Search for the cell housing the specified text and yield its [X, Y] center coordinate. 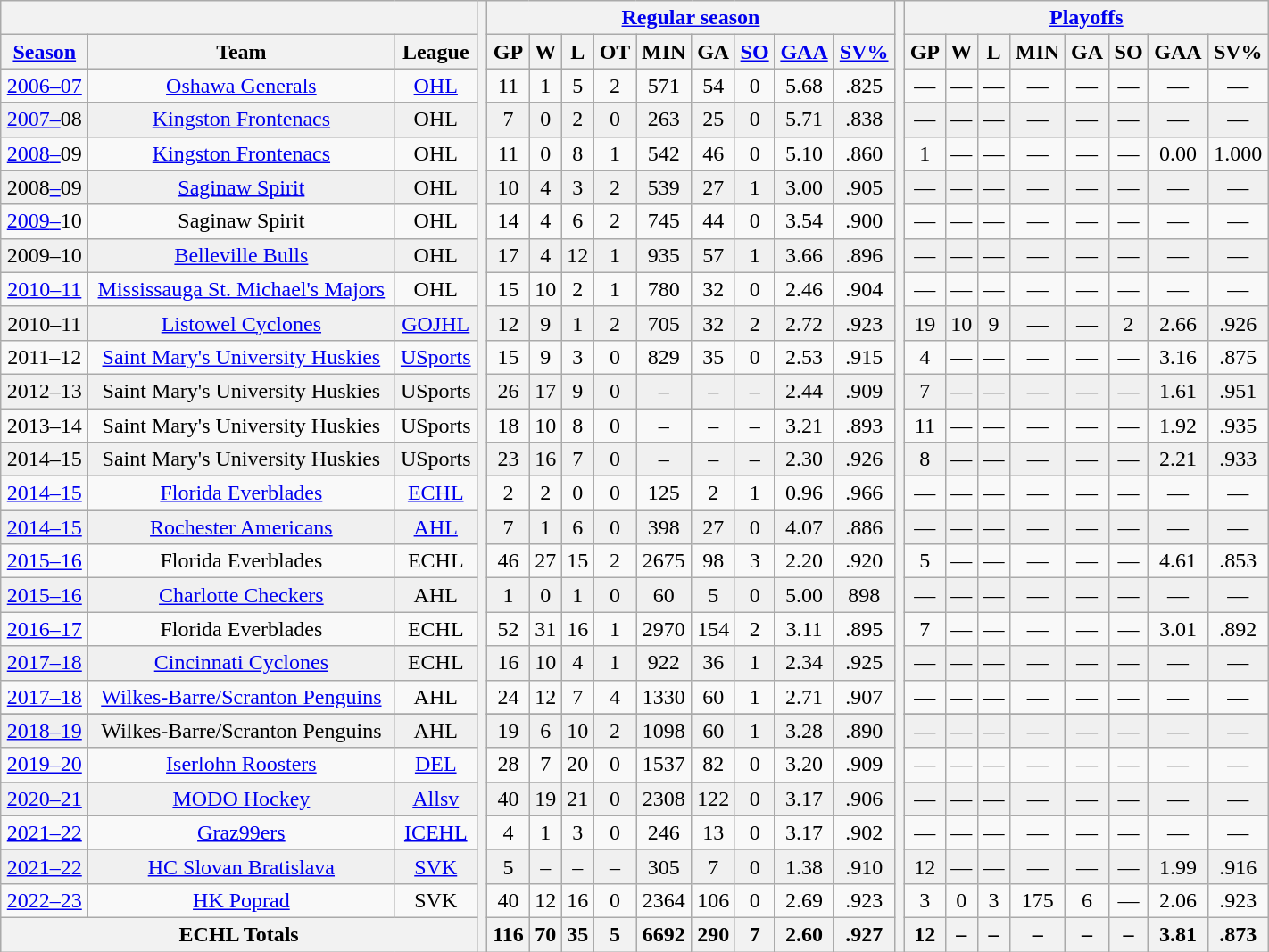
5.00 [804, 595]
.951 [1238, 391]
5.71 [804, 120]
.838 [864, 120]
3.20 [804, 765]
1.92 [1178, 426]
3.16 [1178, 357]
.895 [864, 629]
.873 [1238, 934]
13 [714, 832]
.935 [1238, 426]
98 [714, 561]
2011–12 [45, 357]
2364 [664, 900]
2.69 [804, 900]
2012–13 [45, 391]
4.61 [1178, 561]
Season [45, 52]
246 [664, 832]
25 [714, 120]
Iserlohn Roosters [241, 765]
.916 [1238, 866]
542 [664, 153]
154 [714, 629]
2675 [664, 561]
2.30 [804, 459]
5.68 [804, 86]
Charlotte Checkers [241, 595]
6692 [664, 934]
Team [241, 52]
898 [864, 595]
0.96 [804, 493]
20 [577, 765]
705 [664, 323]
5.10 [804, 153]
2019–20 [45, 765]
2.06 [1178, 900]
2.72 [804, 323]
70 [545, 934]
.892 [1238, 629]
Allsv [435, 799]
780 [664, 289]
82 [714, 765]
398 [664, 527]
571 [664, 86]
2.21 [1178, 459]
21 [577, 799]
1.61 [1178, 391]
3.00 [804, 187]
14 [509, 221]
1.38 [804, 866]
Regular season [691, 18]
.966 [864, 493]
ECHL Totals [239, 934]
.860 [864, 153]
539 [664, 187]
2.60 [804, 934]
24 [509, 697]
2.46 [804, 289]
0.00 [1178, 153]
ICEHL [435, 832]
305 [664, 866]
OT [614, 52]
54 [714, 86]
.910 [864, 866]
.906 [864, 799]
2.71 [804, 697]
Listowel Cyclones [241, 323]
.907 [864, 697]
.927 [864, 934]
745 [664, 221]
DEL [435, 765]
116 [509, 934]
.893 [864, 426]
3.01 [1178, 629]
3.66 [804, 255]
.902 [864, 832]
2006–07 [45, 86]
28 [509, 765]
922 [664, 663]
Belleville Bulls [241, 255]
2970 [664, 629]
175 [1038, 900]
3.21 [804, 426]
935 [664, 255]
Mississauga St. Michael's Majors [241, 289]
GOJHL [435, 323]
23 [509, 459]
1330 [664, 697]
MODO Hockey [241, 799]
.900 [864, 221]
106 [714, 900]
125 [664, 493]
1098 [664, 731]
.920 [864, 561]
Rochester Americans [241, 527]
3.11 [804, 629]
1.000 [1238, 153]
18 [509, 426]
.825 [864, 86]
.925 [864, 663]
2.53 [804, 357]
2018–19 [45, 731]
4.07 [804, 527]
.853 [1238, 561]
1537 [664, 765]
HK Poprad [241, 900]
Oshawa Generals [241, 86]
Playoffs [1086, 18]
Cincinnati Cyclones [241, 663]
Graz99ers [241, 832]
44 [714, 221]
2.66 [1178, 323]
2016–17 [45, 629]
.915 [864, 357]
2013–14 [45, 426]
HC Slovan Bratislava [241, 866]
2020–21 [45, 799]
.875 [1238, 357]
829 [664, 357]
290 [714, 934]
3.81 [1178, 934]
3.54 [804, 221]
.905 [864, 187]
57 [714, 255]
2.44 [804, 391]
2.20 [804, 561]
.896 [864, 255]
122 [714, 799]
2007–08 [45, 120]
26 [509, 391]
League [435, 52]
.890 [864, 731]
36 [714, 663]
2308 [664, 799]
31 [545, 629]
52 [509, 629]
.904 [864, 289]
2.34 [804, 663]
3.28 [804, 731]
1.99 [1178, 866]
.886 [864, 527]
263 [664, 120]
.933 [1238, 459]
2022–23 [45, 900]
